Capture the cell that displays the provided text and extract its (x, y) central coordinate. 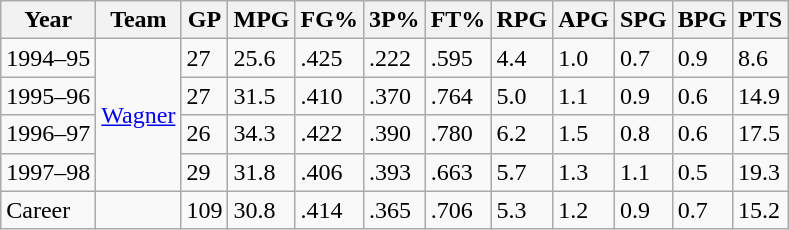
109 (204, 210)
14.9 (760, 96)
31.5 (262, 96)
3P% (394, 20)
5.0 (522, 96)
17.5 (760, 134)
FG% (329, 20)
19.3 (760, 172)
1997–98 (48, 172)
0.5 (702, 172)
GP (204, 20)
.222 (394, 58)
.406 (329, 172)
PTS (760, 20)
1996–97 (48, 134)
MPG (262, 20)
Wagner (138, 115)
15.2 (760, 210)
.764 (458, 96)
5.7 (522, 172)
.390 (394, 134)
.425 (329, 58)
.393 (394, 172)
1994–95 (48, 58)
FT% (458, 20)
Career (48, 210)
.370 (394, 96)
.422 (329, 134)
1.2 (584, 210)
4.4 (522, 58)
8.6 (760, 58)
26 (204, 134)
30.8 (262, 210)
0.8 (643, 134)
SPG (643, 20)
.663 (458, 172)
.595 (458, 58)
1995–96 (48, 96)
6.2 (522, 134)
BPG (702, 20)
APG (584, 20)
.410 (329, 96)
RPG (522, 20)
34.3 (262, 134)
31.8 (262, 172)
Year (48, 20)
.365 (394, 210)
1.3 (584, 172)
.414 (329, 210)
.706 (458, 210)
25.6 (262, 58)
29 (204, 172)
5.3 (522, 210)
Team (138, 20)
1.5 (584, 134)
1.0 (584, 58)
.780 (458, 134)
